Return [X, Y] of the center of cell containing provided text 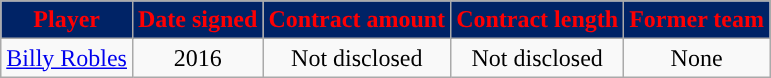
Contract length [538, 20]
Contract amount [357, 20]
Player [67, 20]
2016 [197, 58]
Date signed [197, 20]
Former team [697, 20]
Billy Robles [67, 58]
None [697, 58]
